Find where the given text appears and provide that cell's center as (x, y) coordinate. 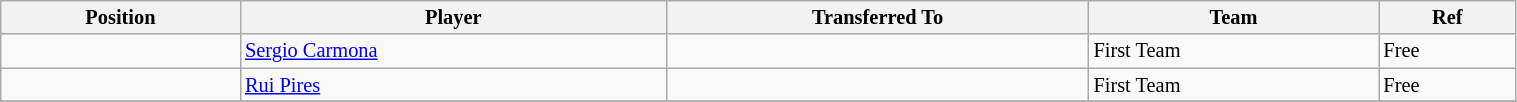
Position (120, 17)
Player (453, 17)
Sergio Carmona (453, 51)
Team (1234, 17)
Transferred To (878, 17)
Rui Pires (453, 85)
Ref (1447, 17)
